Return [X, Y] of the center of cell containing provided text 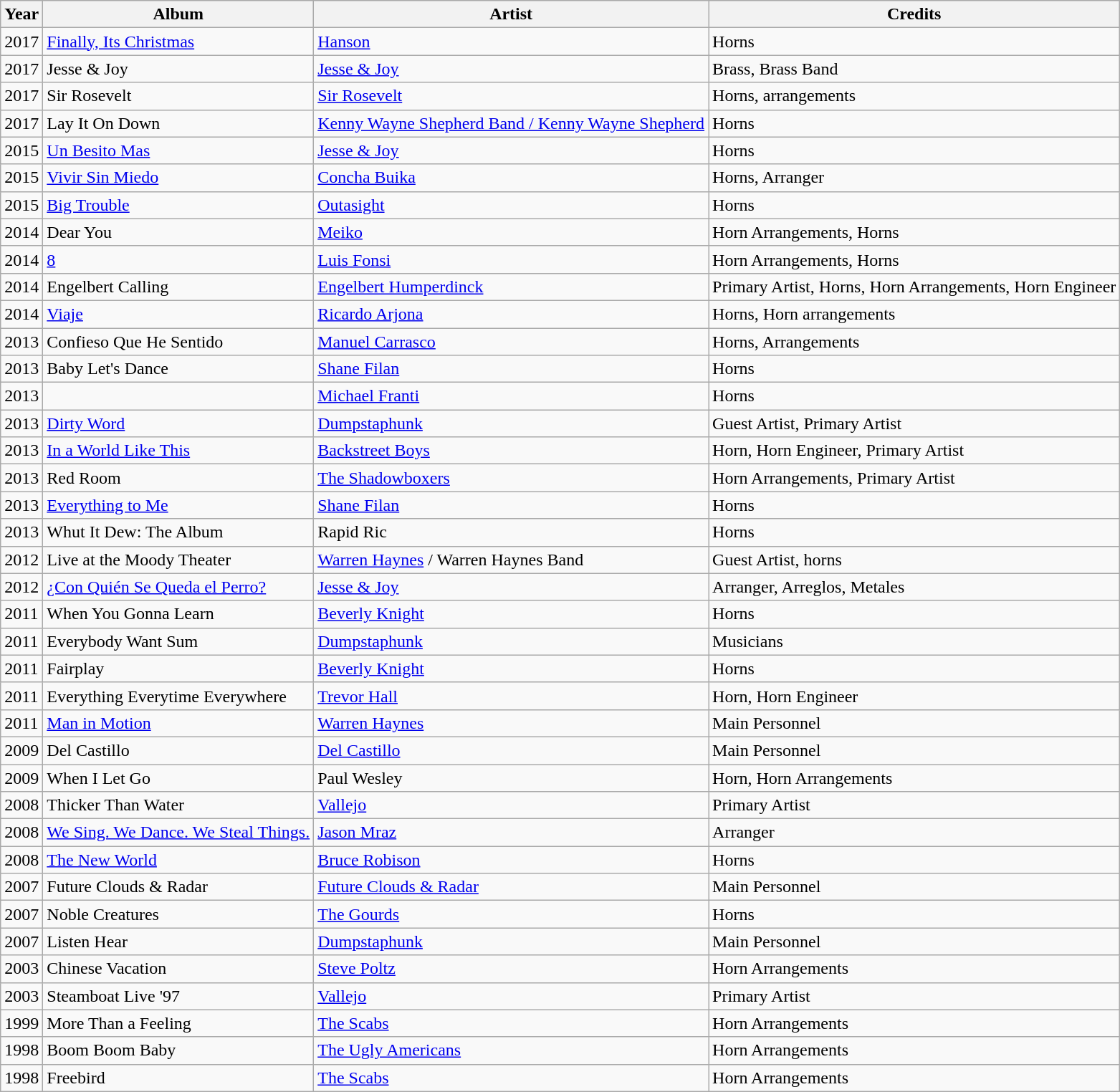
Credits [914, 14]
Boom Boom Baby [178, 1050]
Guest Artist, horns [914, 560]
Trevor Hall [512, 696]
In a World Like This [178, 451]
Horn, Horn Arrangements [914, 777]
The Ugly Americans [512, 1050]
Meiko [512, 232]
Engelbert Calling [178, 287]
Dear You [178, 232]
Musicians [914, 641]
Everything Everytime Everywhere [178, 696]
Hanson [512, 42]
Kenny Wayne Shepherd Band / Kenny Wayne Shepherd [512, 123]
Big Trouble [178, 205]
Year [21, 14]
Luis Fonsi [512, 259]
Everything to Me [178, 505]
Manuel Carrasco [512, 342]
Finally, Its Christmas [178, 42]
Horn Arrangements, Primary Artist [914, 478]
Steve Poltz [512, 969]
When You Gonna Learn [178, 614]
Engelbert Humperdinck [512, 287]
Chinese Vacation [178, 969]
Horn, Horn Engineer [914, 696]
8 [178, 259]
Paul Wesley [512, 777]
Vivir Sin Miedo [178, 178]
Rapid Ric [512, 532]
Concha Buika [512, 178]
Arranger, Arreglos, Metales [914, 587]
Ricardo Arjona [512, 314]
Warren Haynes [512, 723]
When I Let Go [178, 777]
The New World [178, 860]
Michael Franti [512, 396]
Viaje [178, 314]
Thicker Than Water [178, 805]
Confieso Que He Sentido [178, 342]
Horns, Arranger [914, 178]
Listen Hear [178, 942]
Horns, Arrangements [914, 342]
1999 [21, 1023]
Primary Artist, Horns, Horn Arrangements, Horn Engineer [914, 287]
Noble Creatures [178, 914]
Horns, arrangements [914, 96]
Dirty Word [178, 423]
Lay It On Down [178, 123]
Album [178, 14]
Steamboat Live '97 [178, 996]
Horns, Horn arrangements [914, 314]
Outasight [512, 205]
Guest Artist, Primary Artist [914, 423]
We Sing. We Dance. We Steal Things. [178, 833]
Everybody Want Sum [178, 641]
Artist [512, 14]
The Shadowboxers [512, 478]
Backstreet Boys [512, 451]
Live at the Moody Theater [178, 560]
Arranger [914, 833]
Freebird [178, 1078]
Baby Let's Dance [178, 369]
Red Room [178, 478]
¿Con Quién Se Queda el Perro? [178, 587]
Un Besito Mas [178, 150]
Bruce Robison [512, 860]
Fairplay [178, 669]
Man in Motion [178, 723]
Brass, Brass Band [914, 69]
Whut It Dew: The Album [178, 532]
More Than a Feeling [178, 1023]
Horn, Horn Engineer, Primary Artist [914, 451]
Warren Haynes / Warren Haynes Band [512, 560]
The Gourds [512, 914]
Jason Mraz [512, 833]
